For the text-containing cell, return its midpoint in (X, Y) coordinate format. 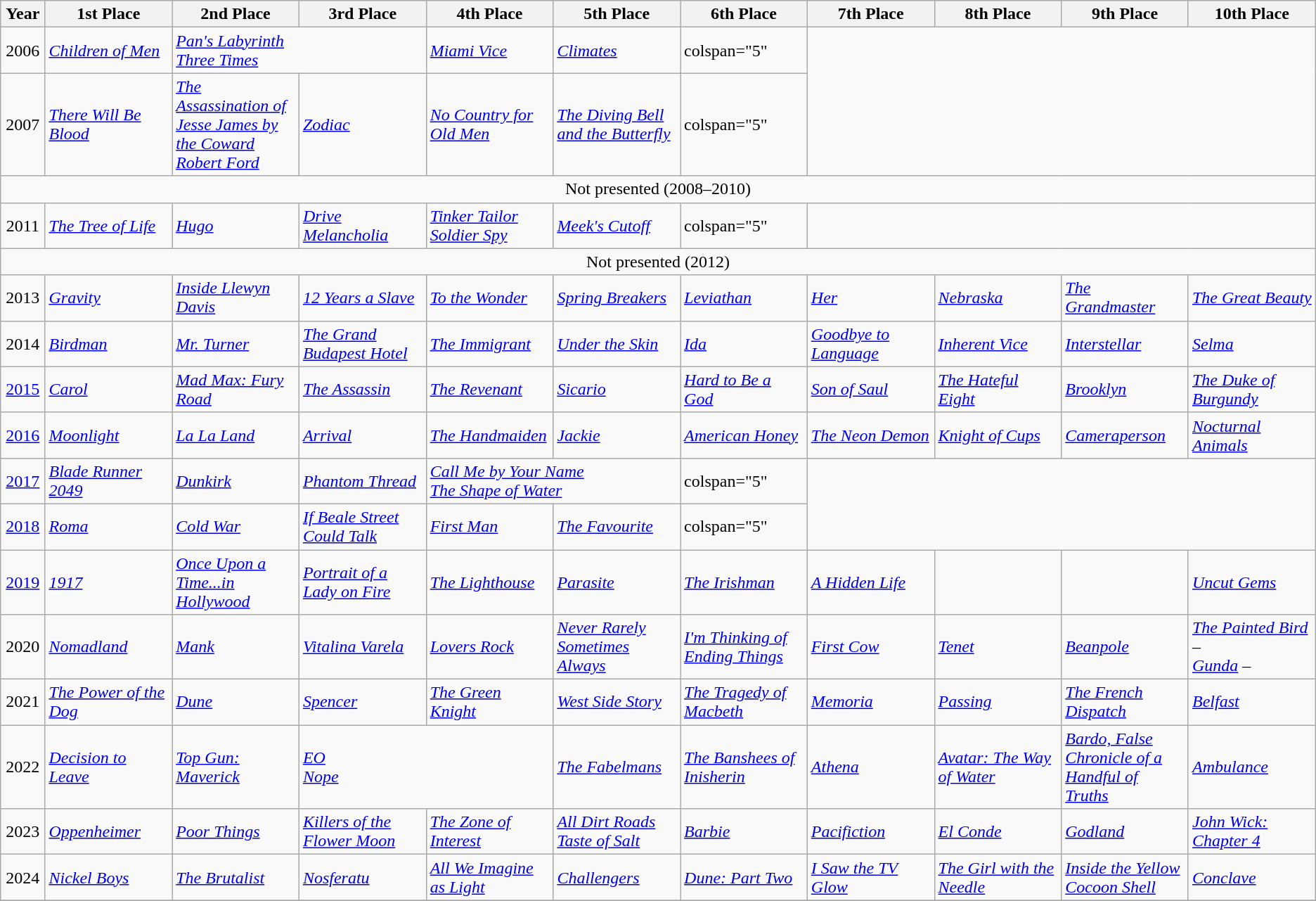
Dune (236, 702)
The Green Knight (489, 702)
The Grand Budapest Hotel (363, 343)
Sicario (617, 390)
Spencer (363, 702)
1st Place (108, 14)
The Revenant (489, 390)
Carol (108, 390)
Phantom Thread (363, 481)
2016 (22, 435)
Decision to Leave (108, 767)
2006 (22, 51)
Lovers Rock (489, 647)
12 Years a Slave (363, 298)
2023 (22, 831)
Son of Saul (870, 390)
The Grandmaster (1125, 298)
The Favourite (617, 526)
The Handmaiden (489, 435)
The Brutalist (236, 878)
2024 (22, 878)
3rd Place (363, 14)
Inside the Yellow Cocoon Shell (1125, 878)
Year (22, 14)
Conclave (1251, 878)
Never Rarely Sometimes Always (617, 647)
5th Place (617, 14)
2022 (22, 767)
Leviathan (744, 298)
Drive Melancholia (363, 225)
The Diving Bell and the Butterfly (617, 124)
Gravity (108, 298)
Inside Llewyn Davis (236, 298)
2011 (22, 225)
Pacifiction (870, 831)
Meek's Cutoff (617, 225)
8th Place (998, 14)
Knight of Cups (998, 435)
The Banshees of Inisherin (744, 767)
All We Imagine as Light (489, 878)
Poor Things (236, 831)
Nocturnal Animals (1251, 435)
Not presented (2008–2010) (658, 189)
Nosferatu (363, 878)
2015 (22, 390)
Climates (617, 51)
Children of Men (108, 51)
Ambulance (1251, 767)
I'm Thinking of Ending Things (744, 647)
Call Me by Your Name The Shape of Water (553, 481)
Vitalina Varela (363, 647)
West Side Story (617, 702)
Arrival (363, 435)
Dunkirk (236, 481)
Passing (998, 702)
The Assassination of Jesse James by the Coward Robert Ford (236, 124)
Godland (1125, 831)
Brooklyn (1125, 390)
Avatar: The Way of Water (998, 767)
First Cow (870, 647)
Selma (1251, 343)
The Lighthouse (489, 582)
Under the Skin (617, 343)
Tenet (998, 647)
Not presented (2012) (658, 262)
Moonlight (108, 435)
I Saw the TV Glow (870, 878)
The Painted Bird – Gunda – (1251, 647)
7th Place (870, 14)
2020 (22, 647)
Cold War (236, 526)
Interstellar (1125, 343)
John Wick: Chapter 4 (1251, 831)
American Honey (744, 435)
The Power of the Dog (108, 702)
The Zone of Interest (489, 831)
9th Place (1125, 14)
The Assassin (363, 390)
The Irishman (744, 582)
Belfast (1251, 702)
Her (870, 298)
Once Upon a Time...in Hollywood (236, 582)
Challengers (617, 878)
Killers of the Flower Moon (363, 831)
The Fabelmans (617, 767)
Portrait of a Lady on Fire (363, 582)
The Girl with the Needle (998, 878)
Spring Breakers (617, 298)
There Will Be Blood (108, 124)
2018 (22, 526)
Memoria (870, 702)
The Hateful Eight (998, 390)
The Great Beauty (1251, 298)
4th Place (489, 14)
EO Nope (426, 767)
2017 (22, 481)
Barbie (744, 831)
First Man (489, 526)
Mad Max: Fury Road (236, 390)
Miami Vice (489, 51)
A Hidden Life (870, 582)
Roma (108, 526)
The Tragedy of Macbeth (744, 702)
Oppenheimer (108, 831)
2007 (22, 124)
Mr. Turner (236, 343)
1917 (108, 582)
Nickel Boys (108, 878)
Beanpole (1125, 647)
Athena (870, 767)
Top Gun: Maverick (236, 767)
The French Dispatch (1125, 702)
Goodbye to Language (870, 343)
Ida (744, 343)
The Immigrant (489, 343)
Birdman (108, 343)
Dune: Part Two (744, 878)
The Neon Demon (870, 435)
Tinker Tailor Soldier Spy (489, 225)
Zodiac (363, 124)
Blade Runner 2049 (108, 481)
Nomadland (108, 647)
2014 (22, 343)
Uncut Gems (1251, 582)
10th Place (1251, 14)
Jackie (617, 435)
2019 (22, 582)
6th Place (744, 14)
The Tree of Life (108, 225)
Hard to Be a God (744, 390)
Inherent Vice (998, 343)
All Dirt Roads Taste of Salt (617, 831)
2013 (22, 298)
Parasite (617, 582)
No Country for Old Men (489, 124)
2021 (22, 702)
To the Wonder (489, 298)
La La Land (236, 435)
Mank (236, 647)
Pan's Labyrinth Three Times (299, 51)
Bardo, False Chronicle of a Handful of Truths (1125, 767)
Cameraperson (1125, 435)
If Beale Street Could Talk (363, 526)
El Conde (998, 831)
Nebraska (998, 298)
2nd Place (236, 14)
The Duke of Burgundy (1251, 390)
Hugo (236, 225)
